Output the [x, y] coordinate of the center of the cell containing the given text.  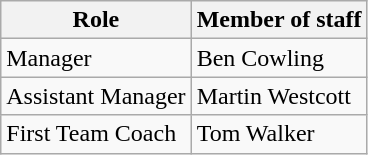
Tom Walker [279, 134]
Role [96, 20]
Martin Westcott [279, 96]
First Team Coach [96, 134]
Member of staff [279, 20]
Ben Cowling [279, 58]
Manager [96, 58]
Assistant Manager [96, 96]
